Locate the cell with the specified text and output its [X, Y] center coordinate. 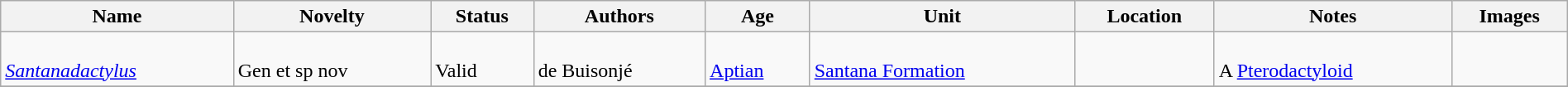
Name [117, 17]
A Pterodactyloid [1333, 60]
Santanadactylus [117, 60]
Santana Formation [942, 60]
Notes [1333, 17]
Images [1509, 17]
de Buisonjé [619, 60]
Valid [483, 60]
Unit [942, 17]
Gen et sp nov [332, 60]
Aptian [758, 60]
Location [1145, 17]
Authors [619, 17]
Age [758, 17]
Status [483, 17]
Novelty [332, 17]
